Locate the cell with the specified text and output its [X, Y] center coordinate. 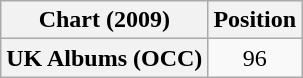
Chart (2009) [104, 20]
Position [255, 20]
UK Albums (OCC) [104, 58]
96 [255, 58]
